Extract the (x, y) coordinate from the center of the cell holding the provided text.  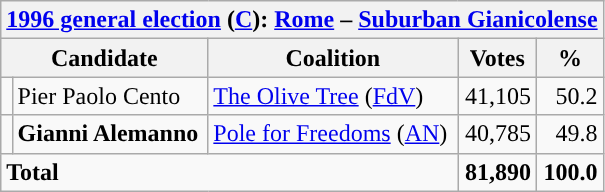
Gianni Alemanno (110, 134)
1996 general election (C): Rome – Suburban Gianicolense (302, 20)
81,890 (498, 172)
Pole for Freedoms (AN) (333, 134)
Candidate (104, 58)
The Olive Tree (FdV) (333, 96)
50.2 (570, 96)
40,785 (498, 134)
41,105 (498, 96)
49.8 (570, 134)
Total (230, 172)
100.0 (570, 172)
Pier Paolo Cento (110, 96)
% (570, 58)
Votes (498, 58)
Coalition (333, 58)
